Locate the cell with the specified text and output its (X, Y) center coordinate. 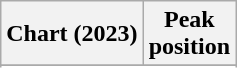
Peakposition (189, 34)
Chart (2023) (72, 34)
